Return the (x, y) coordinate for the center point of the cell that contains the specified text.  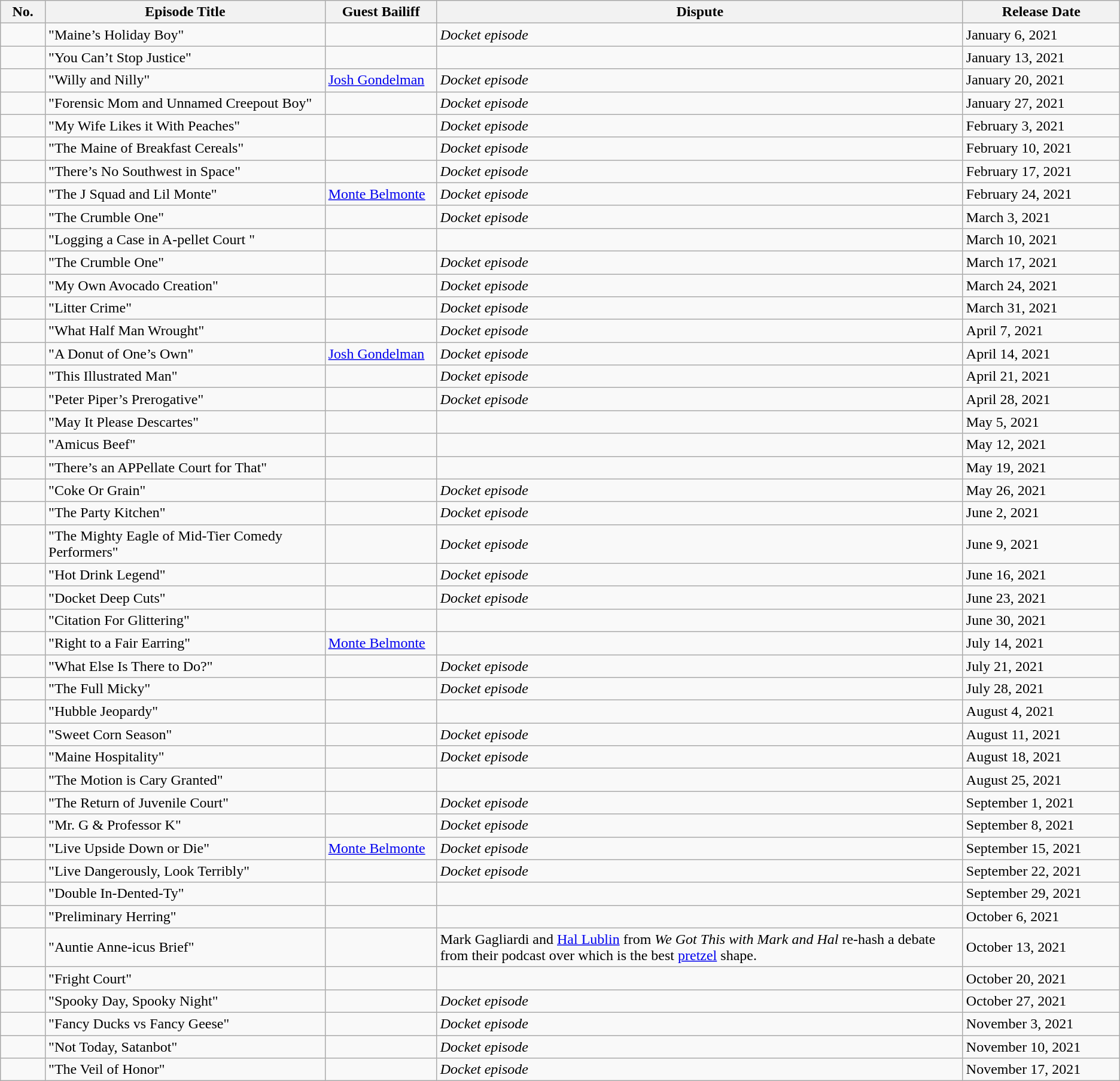
April 14, 2021 (1041, 354)
September 22, 2021 (1041, 871)
"May It Please Descartes" (185, 422)
"The J Squad and Lil Monte" (185, 194)
"The Motion is Cary Granted" (185, 780)
April 28, 2021 (1041, 399)
May 12, 2021 (1041, 445)
"Peter Piper’s Prerogative" (185, 399)
October 20, 2021 (1041, 978)
"The Return of Juvenile Court" (185, 803)
September 8, 2021 (1041, 825)
February 24, 2021 (1041, 194)
Guest Bailiff (381, 12)
"The Mighty Eagle of Mid-Tier Comedy Performers" (185, 543)
"Maine’s Holiday Boy" (185, 35)
"Live Upside Down or Die" (185, 848)
"What Half Man Wrought" (185, 331)
"Live Dangerously, Look Terribly" (185, 871)
May 19, 2021 (1041, 467)
"Docket Deep Cuts" (185, 597)
"Spooky Day, Spooky Night" (185, 1001)
"The Party Kitchen" (185, 513)
April 7, 2021 (1041, 331)
August 25, 2021 (1041, 780)
February 17, 2021 (1041, 171)
"Mr. G & Professor K" (185, 825)
July 21, 2021 (1041, 666)
November 17, 2021 (1041, 1070)
March 31, 2021 (1041, 308)
October 13, 2021 (1041, 947)
January 27, 2021 (1041, 103)
"Auntie Anne-icus Brief" (185, 947)
"A Donut of One’s Own" (185, 354)
"You Can’t Stop Justice" (185, 57)
August 18, 2021 (1041, 757)
June 23, 2021 (1041, 597)
Episode Title (185, 12)
"The Full Micky" (185, 689)
"Double In-Dented-Ty" (185, 894)
"Forensic Mom and Unnamed Creepout Boy" (185, 103)
March 10, 2021 (1041, 239)
"What Else Is There to Do?" (185, 666)
August 11, 2021 (1041, 734)
"The Veil of Honor" (185, 1070)
July 14, 2021 (1041, 643)
"Hubble Jeopardy" (185, 712)
June 30, 2021 (1041, 620)
"Right to a Fair Earring" (185, 643)
No. (23, 12)
October 6, 2021 (1041, 916)
March 17, 2021 (1041, 262)
"Citation For Glittering" (185, 620)
"Preliminary Herring" (185, 916)
June 16, 2021 (1041, 575)
February 10, 2021 (1041, 148)
"Coke Or Grain" (185, 490)
"Maine Hospitality" (185, 757)
July 28, 2021 (1041, 689)
June 9, 2021 (1041, 543)
September 29, 2021 (1041, 894)
September 1, 2021 (1041, 803)
"Not Today, Satanbot" (185, 1047)
Release Date (1041, 12)
June 2, 2021 (1041, 513)
"Hot Drink Legend" (185, 575)
"Amicus Beef" (185, 445)
April 21, 2021 (1041, 376)
August 4, 2021 (1041, 712)
March 24, 2021 (1041, 286)
Dispute (700, 12)
May 5, 2021 (1041, 422)
"The Maine of Breakfast Cereals" (185, 148)
"Willy and Nilly" (185, 80)
January 6, 2021 (1041, 35)
November 10, 2021 (1041, 1047)
"There’s an APPellate Court for That" (185, 467)
November 3, 2021 (1041, 1024)
January 13, 2021 (1041, 57)
"There’s No Southwest in Space" (185, 171)
Mark Gagliardi and Hal Lublin from We Got This with Mark and Hal re-hash a debate from their podcast over which is the best pretzel shape. (700, 947)
"Fright Court" (185, 978)
"Logging a Case in A-pellet Court " (185, 239)
May 26, 2021 (1041, 490)
"This Illustrated Man" (185, 376)
March 3, 2021 (1041, 217)
February 3, 2021 (1041, 126)
October 27, 2021 (1041, 1001)
"My Own Avocado Creation" (185, 286)
January 20, 2021 (1041, 80)
"Litter Crime" (185, 308)
"Sweet Corn Season" (185, 734)
"Fancy Ducks vs Fancy Geese" (185, 1024)
September 15, 2021 (1041, 848)
"My Wife Likes it With Peaches" (185, 126)
